From the cell containing the given text, extract its center point as [X, Y] coordinate. 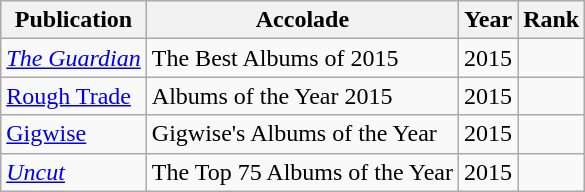
Publication [74, 20]
Uncut [74, 172]
The Top 75 Albums of the Year [302, 172]
The Guardian [74, 58]
Year [488, 20]
Gigwise [74, 134]
Gigwise's Albums of the Year [302, 134]
Rank [552, 20]
Albums of the Year 2015 [302, 96]
The Best Albums of 2015 [302, 58]
Rough Trade [74, 96]
Accolade [302, 20]
